Output the (x, y) coordinate of the center of the cell containing the given text.  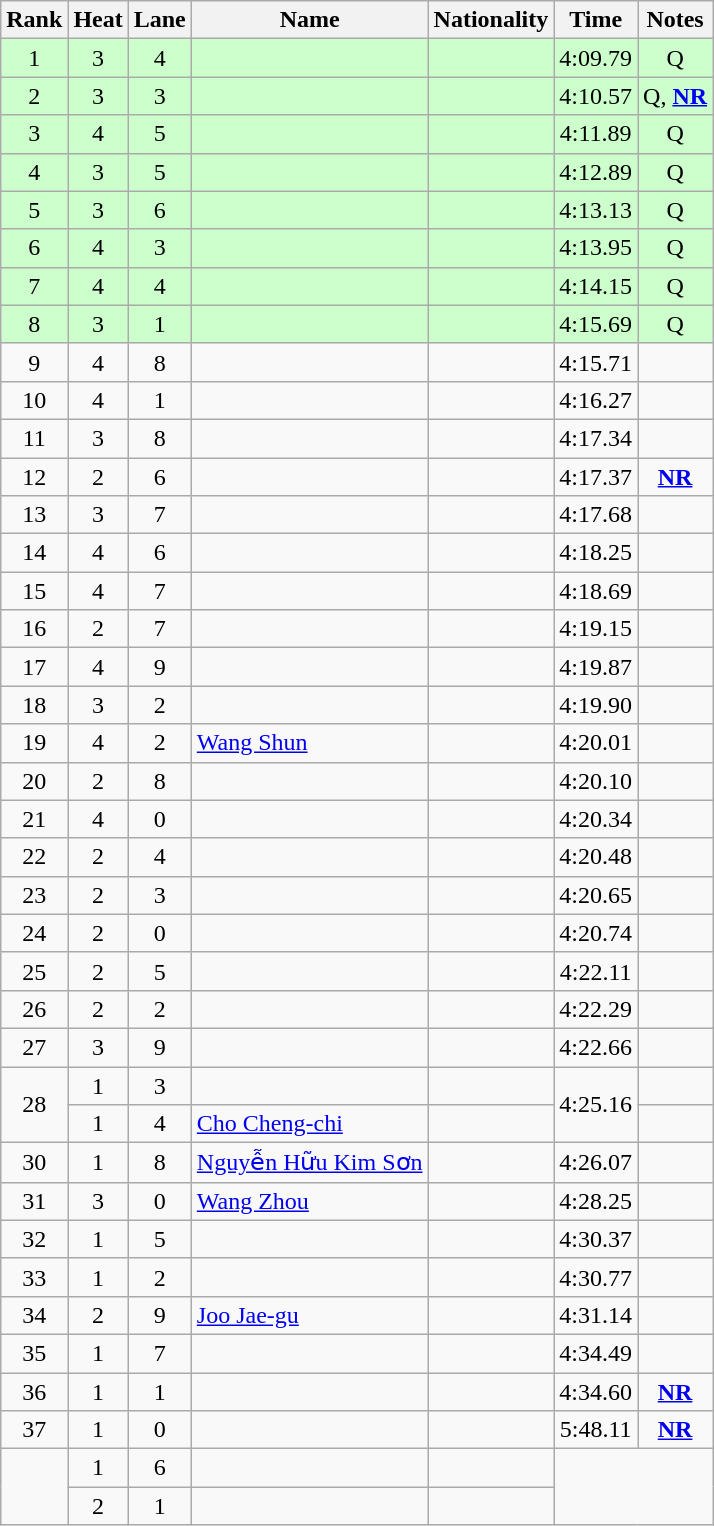
10 (34, 400)
4:13.13 (596, 210)
24 (34, 933)
4:34.60 (596, 1391)
4:19.15 (596, 629)
20 (34, 781)
4:20.01 (596, 743)
4:10.57 (596, 96)
Rank (34, 20)
30 (34, 1163)
4:16.27 (596, 400)
Notes (676, 20)
22 (34, 857)
18 (34, 705)
13 (34, 515)
25 (34, 971)
4:30.77 (596, 1277)
4:19.90 (596, 705)
4:22.29 (596, 1009)
4:26.07 (596, 1163)
16 (34, 629)
14 (34, 553)
Lane (160, 20)
34 (34, 1315)
4:20.10 (596, 781)
Nationality (491, 20)
4:22.11 (596, 971)
4:18.25 (596, 553)
4:31.14 (596, 1315)
11 (34, 438)
4:09.79 (596, 58)
Q, NR (676, 96)
28 (34, 1104)
4:22.66 (596, 1047)
4:13.95 (596, 248)
27 (34, 1047)
15 (34, 591)
17 (34, 667)
4:28.25 (596, 1201)
4:20.48 (596, 857)
19 (34, 743)
4:15.69 (596, 324)
Heat (98, 20)
Wang Zhou (310, 1201)
4:14.15 (596, 286)
26 (34, 1009)
4:15.71 (596, 362)
37 (34, 1430)
4:12.89 (596, 172)
4:20.74 (596, 933)
Cho Cheng-chi (310, 1124)
4:30.37 (596, 1239)
Wang Shun (310, 743)
4:18.69 (596, 591)
31 (34, 1201)
4:19.87 (596, 667)
4:25.16 (596, 1104)
4:17.34 (596, 438)
Nguyễn Hữu Kim Sơn (310, 1163)
4:34.49 (596, 1353)
4:20.65 (596, 895)
21 (34, 819)
5:48.11 (596, 1430)
36 (34, 1391)
23 (34, 895)
32 (34, 1239)
4:17.37 (596, 477)
4:11.89 (596, 134)
12 (34, 477)
Time (596, 20)
Joo Jae-gu (310, 1315)
Name (310, 20)
4:20.34 (596, 819)
4:17.68 (596, 515)
35 (34, 1353)
33 (34, 1277)
